Identify which cell holds the provided text, then report its [x, y] central coordinate. 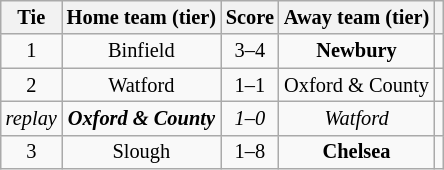
1–1 [250, 85]
1 [32, 51]
1–0 [250, 118]
Slough [142, 152]
Chelsea [356, 152]
3 [32, 152]
Score [250, 17]
Binfield [142, 51]
2 [32, 85]
Home team (tier) [142, 17]
1–8 [250, 152]
replay [32, 118]
Tie [32, 17]
3–4 [250, 51]
Newbury [356, 51]
Away team (tier) [356, 17]
